Locate the cell with the specified text and output its (x, y) center coordinate. 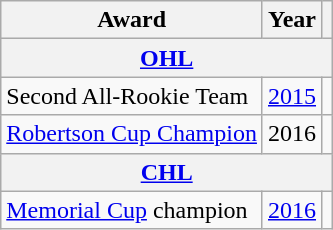
Second All-Rookie Team (132, 96)
Memorial Cup champion (132, 210)
Robertson Cup Champion (132, 134)
CHL (167, 172)
Award (132, 20)
2015 (292, 96)
OHL (167, 58)
Year (292, 20)
